Scan for the cell matching the given text and deliver its [X, Y] coordinate at center. 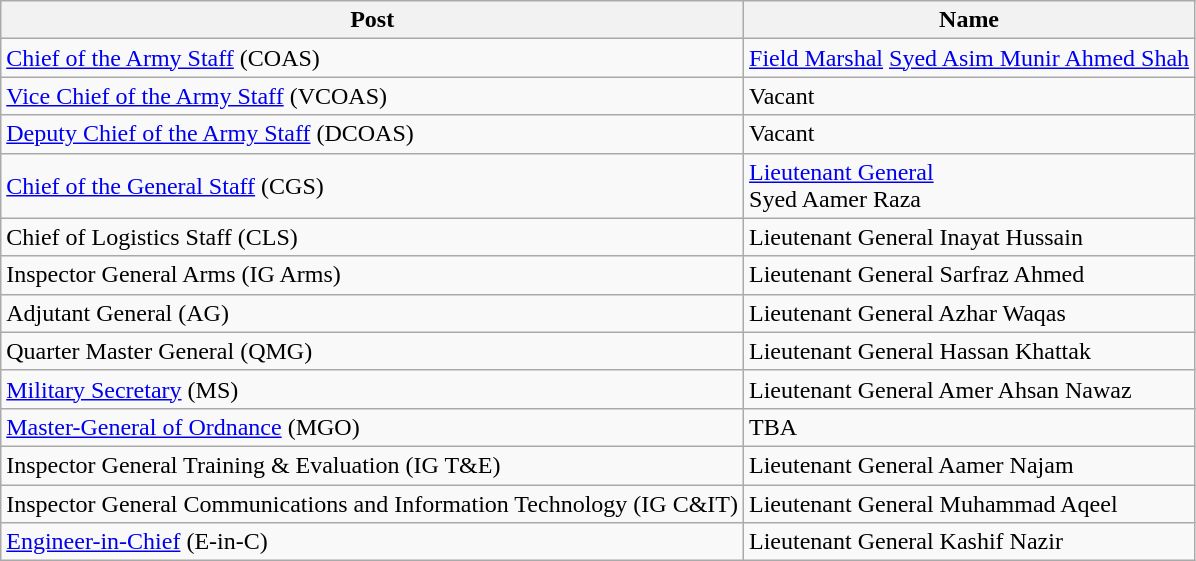
Military Secretary (MS) [372, 389]
Inspector General Arms (IG Arms) [372, 275]
Lieutenant GeneralSyed Aamer Raza [970, 186]
Master-General of Ordnance (MGO) [372, 427]
Lieutenant General Muhammad Aqeel [970, 503]
Adjutant General (AG) [372, 313]
Lieutenant General Hassan Khattak [970, 351]
Deputy Chief of the Army Staff (DCOAS) [372, 134]
Name [970, 20]
Chief of the Army Staff (COAS) [372, 58]
Lieutenant General Azhar Waqas [970, 313]
Post [372, 20]
Lieutenant General Kashif Nazir [970, 542]
Lieutenant General Aamer Najam [970, 465]
Lieutenant General Inayat Hussain [970, 237]
Vice Chief of the Army Staff (VCOAS) [372, 96]
Field Marshal Syed Asim Munir Ahmed Shah [970, 58]
Engineer-in-Chief (E-in-C) [372, 542]
Chief of the General Staff (CGS) [372, 186]
TBA [970, 427]
Chief of Logistics Staff (CLS) [372, 237]
Lieutenant General Amer Ahsan Nawaz [970, 389]
Quarter Master General (QMG) [372, 351]
Inspector General Communications and Information Technology (IG C&IT) [372, 503]
Inspector General Training & Evaluation (IG T&E) [372, 465]
Lieutenant General Sarfraz Ahmed [970, 275]
